Identify which cell holds the provided text, then report its (X, Y) central coordinate. 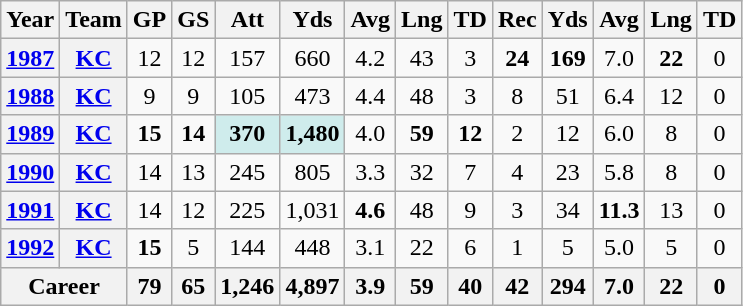
6.0 (619, 134)
1988 (30, 96)
Team (94, 20)
4.4 (370, 96)
169 (568, 58)
1 (517, 248)
144 (248, 248)
40 (470, 286)
51 (568, 96)
Rec (517, 20)
4.0 (370, 134)
1,480 (312, 134)
1991 (30, 210)
1,031 (312, 210)
65 (194, 286)
4 (517, 172)
448 (312, 248)
23 (568, 172)
1989 (30, 134)
1987 (30, 58)
294 (568, 286)
1992 (30, 248)
Att (248, 20)
105 (248, 96)
4,897 (312, 286)
5.8 (619, 172)
660 (312, 58)
GS (194, 20)
3.1 (370, 248)
1,246 (248, 286)
Year (30, 20)
4.6 (370, 210)
370 (248, 134)
42 (517, 286)
1990 (30, 172)
34 (568, 210)
805 (312, 172)
32 (422, 172)
157 (248, 58)
11.3 (619, 210)
473 (312, 96)
6 (470, 248)
7 (470, 172)
6.4 (619, 96)
24 (517, 58)
3.9 (370, 286)
4.2 (370, 58)
43 (422, 58)
225 (248, 210)
Career (64, 286)
2 (517, 134)
79 (149, 286)
5.0 (619, 248)
GP (149, 20)
245 (248, 172)
3.3 (370, 172)
